Return (X, Y) of the center of cell containing provided text 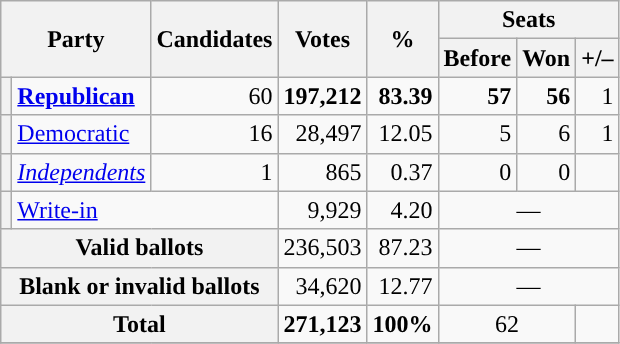
Blank or invalid ballots (140, 286)
865 (322, 172)
Votes (322, 39)
236,503 (322, 248)
197,212 (322, 96)
56 (546, 96)
Democratic (82, 134)
Before (478, 58)
28,497 (322, 134)
87.23 (402, 248)
Party (76, 39)
9,929 (322, 210)
16 (214, 134)
60 (214, 96)
Independents (82, 172)
Won (546, 58)
4.20 (402, 210)
+/– (598, 58)
5 (478, 134)
271,123 (322, 324)
62 (507, 324)
Total (140, 324)
Candidates (214, 39)
Valid ballots (140, 248)
Republican (82, 96)
% (402, 39)
Write-in (145, 210)
12.77 (402, 286)
34,620 (322, 286)
100% (402, 324)
Seats (528, 20)
12.05 (402, 134)
83.39 (402, 96)
57 (478, 96)
0.37 (402, 172)
6 (546, 134)
